Capture the cell that displays the provided text and extract its (x, y) central coordinate. 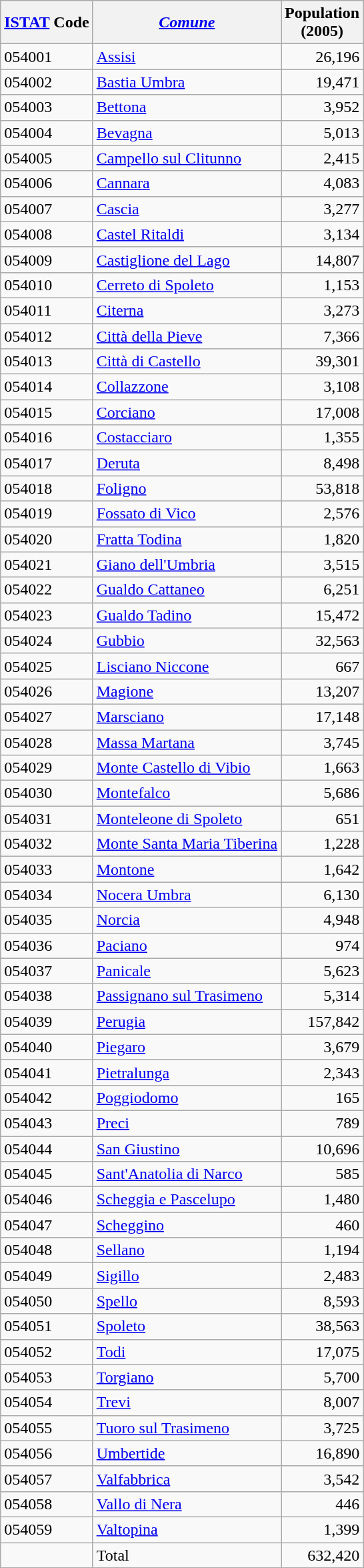
054057 (47, 1479)
054029 (47, 768)
Population (2005) (323, 23)
054009 (47, 260)
Total (187, 1555)
Fratta Todina (187, 539)
054039 (47, 1022)
Valfabbrica (187, 1479)
157,842 (323, 1022)
10,696 (323, 1148)
054053 (47, 1377)
Umbertide (187, 1453)
054013 (47, 362)
26,196 (323, 57)
3,725 (323, 1428)
Gualdo Cattaneo (187, 590)
14,807 (323, 260)
054001 (47, 57)
17,148 (323, 717)
054015 (47, 412)
054058 (47, 1504)
054035 (47, 920)
054004 (47, 133)
3,745 (323, 743)
789 (323, 1123)
054059 (47, 1529)
16,890 (323, 1453)
Preci (187, 1123)
Todi (187, 1352)
054005 (47, 158)
2,415 (323, 158)
Sellano (187, 1250)
054043 (47, 1123)
3,542 (323, 1479)
Valtopina (187, 1529)
17,075 (323, 1352)
Bastia Umbra (187, 82)
Trevi (187, 1403)
5,314 (323, 996)
Scheggino (187, 1225)
054045 (47, 1174)
8,498 (323, 463)
165 (323, 1098)
667 (323, 666)
054010 (47, 285)
5,623 (323, 971)
Massa Martana (187, 743)
054041 (47, 1072)
054022 (47, 590)
054054 (47, 1403)
054024 (47, 641)
Tuoro sul Trasimeno (187, 1428)
Giano dell'Umbria (187, 564)
Castiglione del Lago (187, 260)
Norcia (187, 920)
054038 (47, 996)
13,207 (323, 691)
19,471 (323, 82)
054036 (47, 945)
054034 (47, 895)
054037 (47, 971)
054014 (47, 387)
054051 (47, 1326)
Cerreto di Spoleto (187, 285)
1,228 (323, 844)
3,277 (323, 209)
Sigillo (187, 1276)
Paciano (187, 945)
39,301 (323, 362)
San Giustino (187, 1148)
054008 (47, 234)
Collazzone (187, 387)
Foligno (187, 488)
054002 (47, 82)
8,593 (323, 1301)
Perugia (187, 1022)
Campello sul Clitunno (187, 158)
054048 (47, 1250)
054018 (47, 488)
Assisi (187, 57)
8,007 (323, 1403)
4,083 (323, 183)
5,686 (323, 793)
054007 (47, 209)
Spoleto (187, 1326)
53,818 (323, 488)
054050 (47, 1301)
1,153 (323, 285)
7,366 (323, 336)
054023 (47, 615)
4,948 (323, 920)
Gualdo Tadino (187, 615)
Pietralunga (187, 1072)
Marsciano (187, 717)
6,130 (323, 895)
Città di Castello (187, 362)
Bevagna (187, 133)
ISTAT Code (47, 23)
Poggiodomo (187, 1098)
Torgiano (187, 1377)
6,251 (323, 590)
Costacciaro (187, 438)
054055 (47, 1428)
Monte Castello di Vibio (187, 768)
Città della Pieve (187, 336)
Fossato di Vico (187, 514)
Passignano sul Trasimeno (187, 996)
32,563 (323, 641)
Bettona (187, 107)
054031 (47, 819)
054019 (47, 514)
632,420 (323, 1555)
3,679 (323, 1047)
054044 (47, 1148)
15,472 (323, 615)
054030 (47, 793)
Nocera Umbra (187, 895)
3,273 (323, 310)
054020 (47, 539)
Castel Ritaldi (187, 234)
054033 (47, 869)
054017 (47, 463)
054046 (47, 1200)
054027 (47, 717)
Monte Santa Maria Tiberina (187, 844)
Cascia (187, 209)
1,194 (323, 1250)
Spello (187, 1301)
Sant'Anatolia di Narco (187, 1174)
Montone (187, 869)
054040 (47, 1047)
Comune (187, 23)
1,480 (323, 1200)
Gubbio (187, 641)
054042 (47, 1098)
2,343 (323, 1072)
054047 (47, 1225)
2,483 (323, 1276)
5,013 (323, 133)
054056 (47, 1453)
Piegaro (187, 1047)
1,642 (323, 869)
585 (323, 1174)
Panicale (187, 971)
3,108 (323, 387)
Citerna (187, 310)
1,399 (323, 1529)
Monteleone di Spoleto (187, 819)
054025 (47, 666)
054011 (47, 310)
054012 (47, 336)
Scheggia e Pascelupo (187, 1200)
651 (323, 819)
054032 (47, 844)
054021 (47, 564)
3,134 (323, 234)
2,576 (323, 514)
Magione (187, 691)
38,563 (323, 1326)
054052 (47, 1352)
054003 (47, 107)
5,700 (323, 1377)
054049 (47, 1276)
054028 (47, 743)
054026 (47, 691)
3,515 (323, 564)
1,820 (323, 539)
Lisciano Niccone (187, 666)
1,355 (323, 438)
17,008 (323, 412)
446 (323, 1504)
Montefalco (187, 793)
Cannara (187, 183)
974 (323, 945)
460 (323, 1225)
054016 (47, 438)
Deruta (187, 463)
1,663 (323, 768)
3,952 (323, 107)
054006 (47, 183)
Vallo di Nera (187, 1504)
Corciano (187, 412)
